Detect which cell encompasses the target text, then output its (x, y) center coordinate. 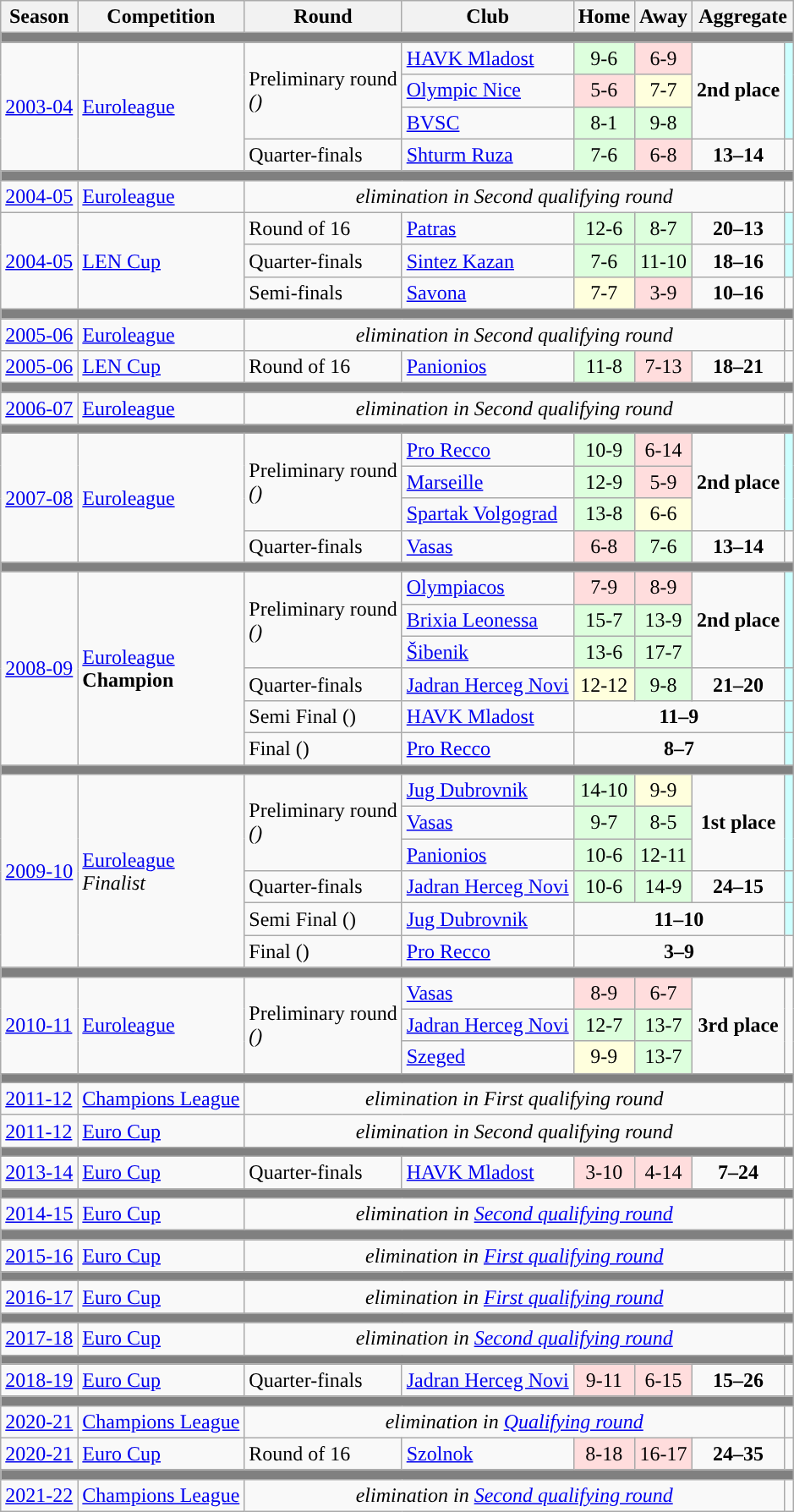
2006-07 (39, 408)
24–15 (739, 887)
Sintez Kazan (487, 260)
3–9 (678, 951)
18–21 (739, 367)
10-9 (604, 450)
elimination in Qualifying round (514, 1422)
Szolnok (487, 1454)
Euroleague Champion (161, 668)
6-9 (664, 58)
2021-22 (39, 1495)
12-6 (604, 228)
2014-15 (39, 1214)
12-7 (604, 1025)
9-11 (604, 1380)
17-7 (664, 652)
7-13 (664, 367)
Olympiacos (487, 588)
2008-09 (39, 668)
Semi-finals (323, 293)
Aggregate (743, 17)
Spartak Volgograd (487, 514)
2018-19 (39, 1380)
8-5 (664, 823)
11-8 (604, 367)
2003-04 (39, 107)
20–13 (739, 228)
12-11 (664, 855)
BVSC (487, 123)
2009-10 (39, 871)
1st place (739, 823)
5-9 (664, 482)
Round (323, 17)
Olympic Nice (487, 90)
15-7 (604, 620)
Marseille (487, 482)
2013-14 (39, 1172)
10–16 (739, 293)
11-10 (664, 260)
3-10 (604, 1172)
Away (664, 17)
11–9 (678, 716)
Club (487, 17)
14-10 (604, 791)
Savona (487, 293)
2016-17 (39, 1297)
5-6 (604, 90)
6-15 (664, 1380)
7-9 (604, 588)
8-18 (604, 1454)
Home (604, 17)
2017-18 (39, 1339)
Season (39, 17)
12-9 (604, 482)
13-8 (604, 514)
13-6 (604, 652)
12-12 (604, 684)
3rd place (739, 1025)
7–24 (739, 1172)
6-14 (664, 450)
14-9 (664, 887)
8-7 (664, 228)
6-6 (664, 514)
3-9 (664, 293)
6-7 (664, 993)
Šibenik (487, 652)
21–20 (739, 684)
2015-16 (39, 1256)
9-7 (604, 823)
Competition (161, 17)
15–26 (739, 1380)
16-17 (664, 1454)
18–16 (739, 260)
Euroleague Finalist (161, 871)
24–35 (739, 1454)
9-6 (604, 58)
4-14 (664, 1172)
Patras (487, 228)
13-9 (664, 620)
2007-08 (39, 498)
Shturm Ruza (487, 155)
8–7 (678, 748)
8-1 (604, 123)
Brixia Leonessa (487, 620)
2010-11 (39, 1025)
Szeged (487, 1057)
11–10 (678, 919)
